Pinpoint the cell where the given text exists, returning its (X, Y) midpoint coordinate. 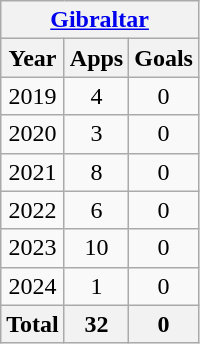
2023 (33, 248)
1 (96, 286)
2022 (33, 210)
Year (33, 58)
2020 (33, 134)
2021 (33, 172)
2024 (33, 286)
Gibraltar (100, 20)
2019 (33, 96)
6 (96, 210)
4 (96, 96)
Apps (96, 58)
32 (96, 324)
10 (96, 248)
8 (96, 172)
Goals (164, 58)
3 (96, 134)
Total (33, 324)
